Extract the (x, y) coordinate from the center of the cell holding the provided text.  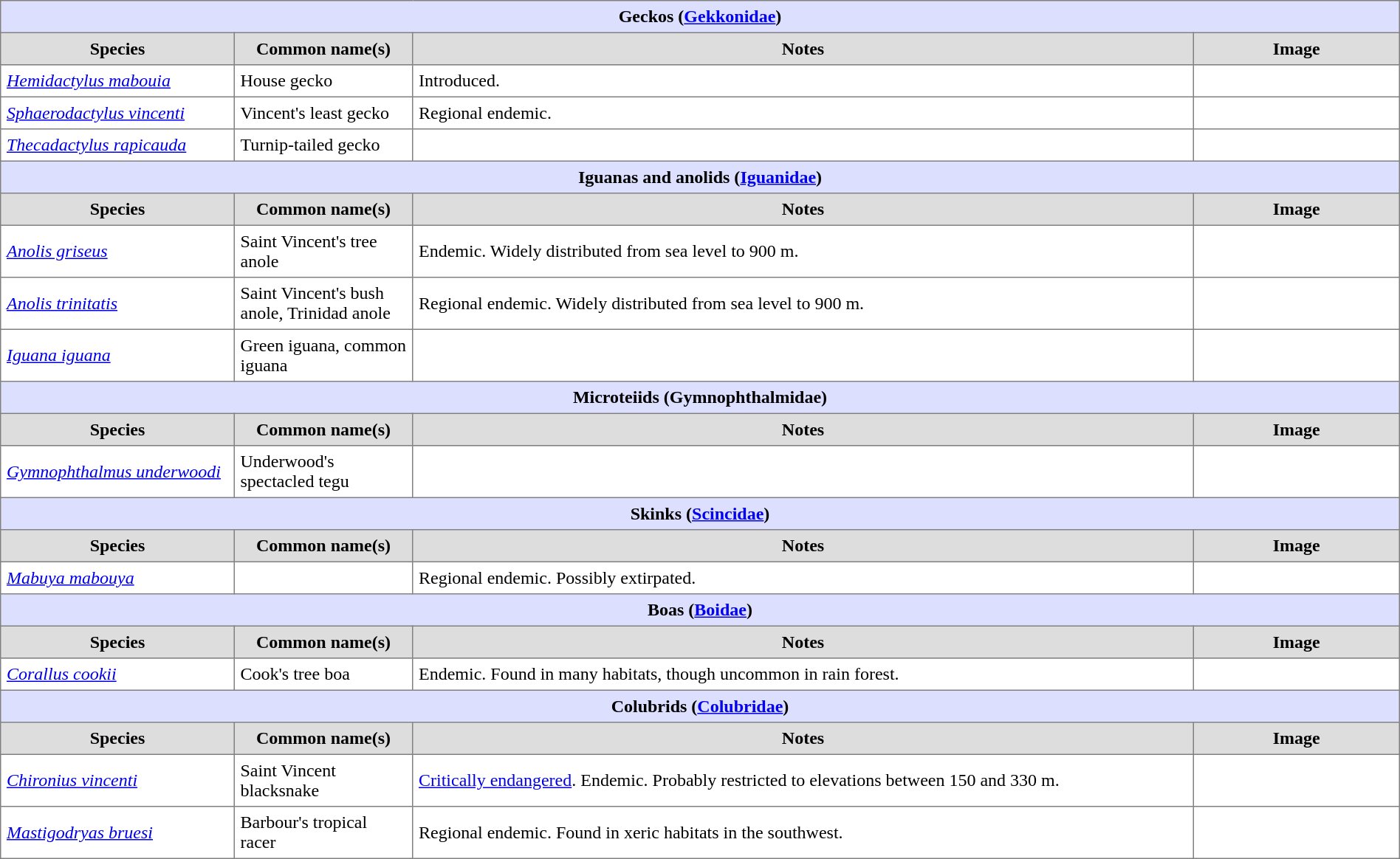
Underwood's spectacled tegu (323, 472)
Boas (Boidae) (700, 610)
Regional endemic. Found in xeric habitats in the southwest. (803, 832)
Critically endangered. Endemic. Probably restricted to elevations between 150 and 330 m. (803, 780)
Thecadactylus rapicauda (117, 145)
Turnip-tailed gecko (323, 145)
Green iguana, common iguana (323, 355)
Regional endemic. (803, 113)
Vincent's least gecko (323, 113)
Chironius vincenti (117, 780)
Corallus cookii (117, 675)
Cook's tree boa (323, 675)
Barbour's tropical racer (323, 832)
Introduced. (803, 81)
Endemic. Found in many habitats, though uncommon in rain forest. (803, 675)
House gecko (323, 81)
Anolis griseus (117, 251)
Colubrids (Colubridae) (700, 706)
Regional endemic. Widely distributed from sea level to 900 m. (803, 303)
Saint Vincent blacksnake (323, 780)
Geckos (Gekkonidae) (700, 17)
Mabuya mabouya (117, 578)
Sphaerodactylus vincenti (117, 113)
Endemic. Widely distributed from sea level to 900 m. (803, 251)
Iguana iguana (117, 355)
Anolis trinitatis (117, 303)
Gymnophthalmus underwoodi (117, 472)
Mastigodryas bruesi (117, 832)
Skinks (Scincidae) (700, 514)
Saint Vincent's bush anole, Trinidad anole (323, 303)
Hemidactylus mabouia (117, 81)
Iguanas and anolids (Iguanidae) (700, 177)
Saint Vincent's tree anole (323, 251)
Regional endemic. Possibly extirpated. (803, 578)
Microteiids (Gymnophthalmidae) (700, 398)
